Scan for the cell matching the given text and deliver its [X, Y] coordinate at center. 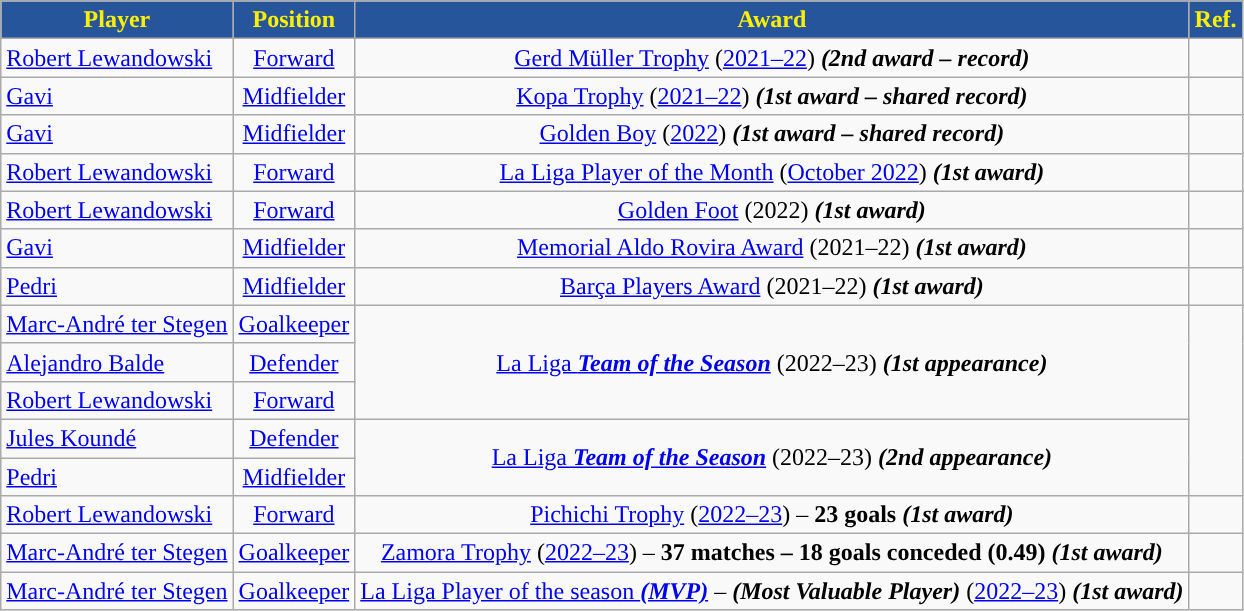
Alejandro Balde [117, 362]
La Liga Team of the Season (2022–23) (2nd appearance) [772, 457]
Golden Foot (2022) (1st award) [772, 210]
La Liga Player of the Month (October 2022) (1st award) [772, 172]
Jules Koundé [117, 438]
Pichichi Trophy (2022–23) – 23 goals (1st award) [772, 515]
La Liga Team of the Season (2022–23) (1st appearance) [772, 362]
Player [117, 20]
Zamora Trophy (2022–23) – 37 matches – 18 goals conceded (0.49) (1st award) [772, 553]
La Liga Player of the season (MVP) – (Most Valuable Player) (2022–23) (1st award) [772, 591]
Memorial Aldo Rovira Award (2021–22) (1st award) [772, 248]
Ref. [1216, 20]
Award [772, 20]
Position [294, 20]
Barça Players Award (2021–22) (1st award) [772, 286]
Golden Boy (2022) (1st award – shared record) [772, 134]
Kopa Trophy (2021–22) (1st award – shared record) [772, 96]
Gerd Müller Trophy (2021–22) (2nd award – record) [772, 58]
